Return [X, Y] of the center of cell containing provided text 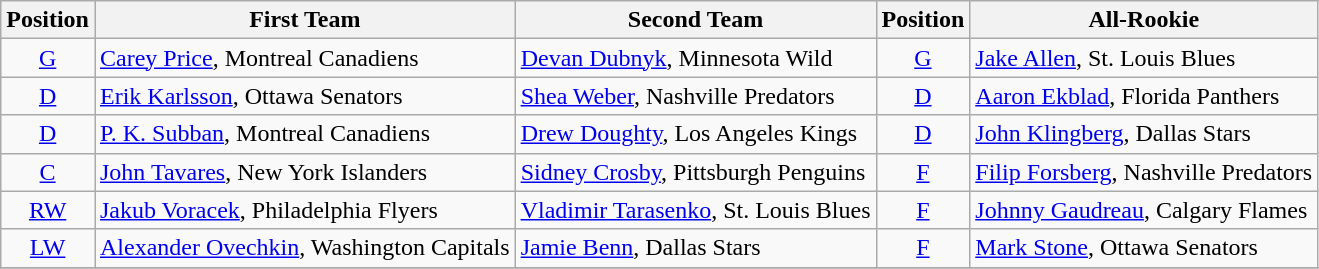
John Tavares, New York Islanders [304, 172]
Second Team [696, 20]
Drew Doughty, Los Angeles Kings [696, 134]
RW [48, 210]
LW [48, 248]
Johnny Gaudreau, Calgary Flames [1144, 210]
Mark Stone, Ottawa Senators [1144, 248]
Jamie Benn, Dallas Stars [696, 248]
John Klingberg, Dallas Stars [1144, 134]
Vladimir Tarasenko, St. Louis Blues [696, 210]
C [48, 172]
Erik Karlsson, Ottawa Senators [304, 96]
Jakub Voracek, Philadelphia Flyers [304, 210]
First Team [304, 20]
Aaron Ekblad, Florida Panthers [1144, 96]
Alexander Ovechkin, Washington Capitals [304, 248]
Carey Price, Montreal Canadiens [304, 58]
Jake Allen, St. Louis Blues [1144, 58]
Sidney Crosby, Pittsburgh Penguins [696, 172]
P. K. Subban, Montreal Canadiens [304, 134]
Filip Forsberg, Nashville Predators [1144, 172]
All-Rookie [1144, 20]
Devan Dubnyk, Minnesota Wild [696, 58]
Shea Weber, Nashville Predators [696, 96]
